From the cell containing the given text, extract its center point as (x, y) coordinate. 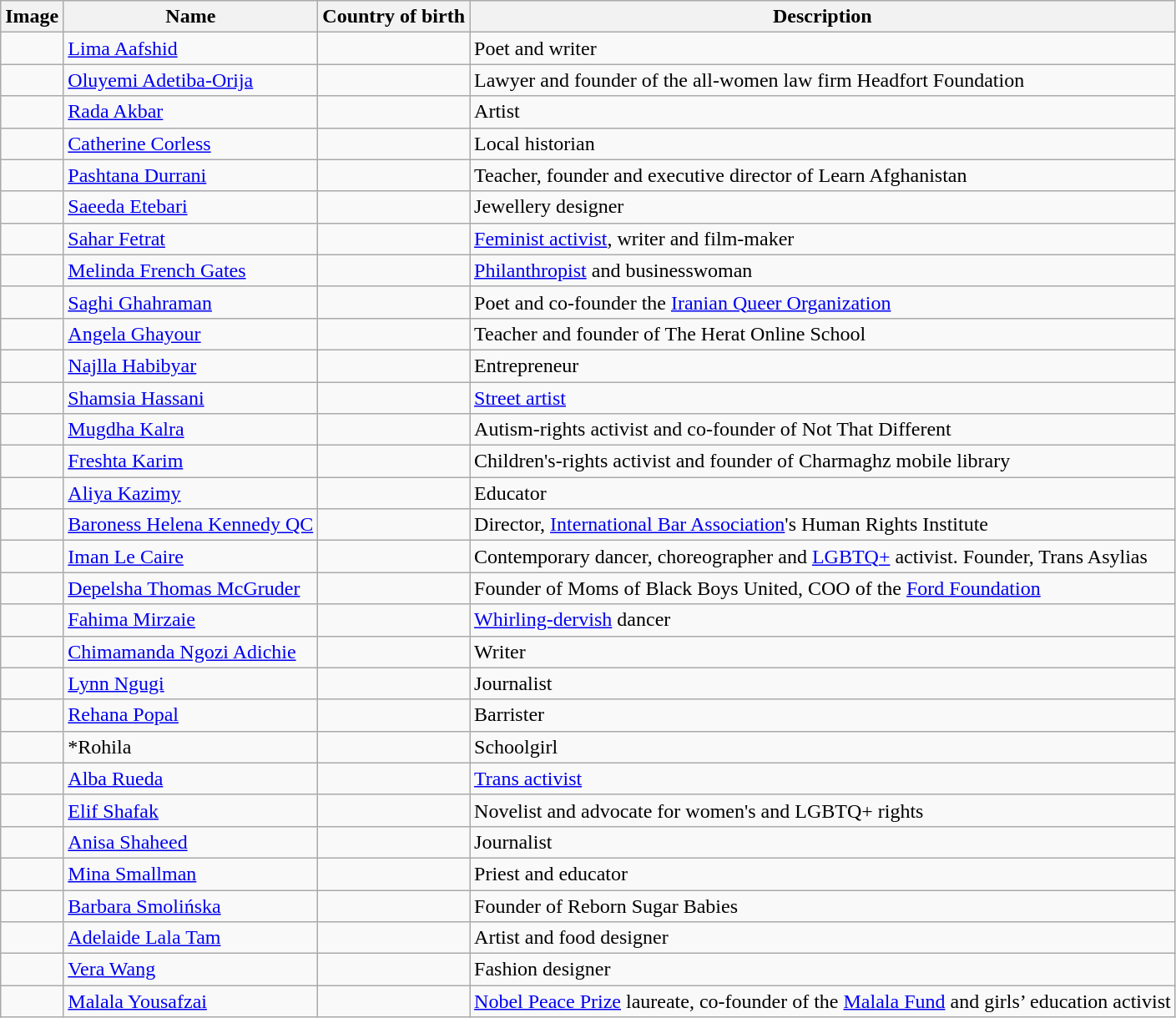
Artist and food designer (823, 938)
Novelist and advocate for women's and LGBTQ+ rights (823, 810)
Contemporary dancer, choreographer and LGBTQ+ activist. Founder, Trans Asylias (823, 557)
Iman Le Caire (190, 557)
Vera Wang (190, 970)
Aliya Kazimy (190, 493)
Angela Ghayour (190, 334)
Depelsha Thomas McGruder (190, 588)
Autism-rights activist and co-founder of Not That Different (823, 430)
Najlla Habibyar (190, 365)
Baroness Helena Kennedy QC (190, 525)
Teacher and founder of The Herat Online School (823, 334)
Mugdha Kalra (190, 430)
Description (823, 17)
Writer (823, 652)
Anisa Shaheed (190, 842)
Fahima Mirzaie (190, 620)
Street artist (823, 398)
*Rohila (190, 747)
Poet and writer (823, 48)
Lawyer and founder of the all-women law firm Headfort Foundation (823, 80)
Malala Yousafzai (190, 1001)
Feminist activist, writer and film-maker (823, 239)
Rada Akbar (190, 112)
Sahar Fetrat (190, 239)
Children's-rights activist and founder of Charmaghz mobile library (823, 461)
Shamsia Hassani (190, 398)
Chimamanda Ngozi Adichie (190, 652)
Founder of Reborn Sugar Babies (823, 905)
Teacher, founder and executive director of Learn Afghanistan (823, 175)
Schoolgirl (823, 747)
Nobel Peace Prize laureate, co-founder of the Malala Fund and girls’ education activist (823, 1001)
Oluyemi Adetiba-Orija (190, 80)
Artist (823, 112)
Alba Rueda (190, 779)
Entrepreneur (823, 365)
Name (190, 17)
Mina Smallman (190, 874)
Priest and educator (823, 874)
Adelaide Lala Tam (190, 938)
Founder of Moms of Black Boys United, COO of the Ford Foundation (823, 588)
Director, International Bar Association's Human Rights Institute (823, 525)
Trans activist (823, 779)
Saeeda Etebari (190, 207)
Barrister (823, 715)
Fashion designer (823, 970)
Lima Aafshid (190, 48)
Rehana Popal (190, 715)
Image (32, 17)
Country of birth (394, 17)
Whirling-dervish dancer (823, 620)
Lynn Ngugi (190, 683)
Barbara Smolińska (190, 905)
Educator (823, 493)
Poet and co-founder the Iranian Queer Organization (823, 302)
Philanthropist and businesswoman (823, 270)
Melinda French Gates (190, 270)
Jewellery designer (823, 207)
Local historian (823, 144)
Freshta Karim (190, 461)
Elif Shafak (190, 810)
Catherine Corless (190, 144)
Pashtana Durrani (190, 175)
Saghi Ghahraman (190, 302)
